From the cell containing the given text, extract its center point as (x, y) coordinate. 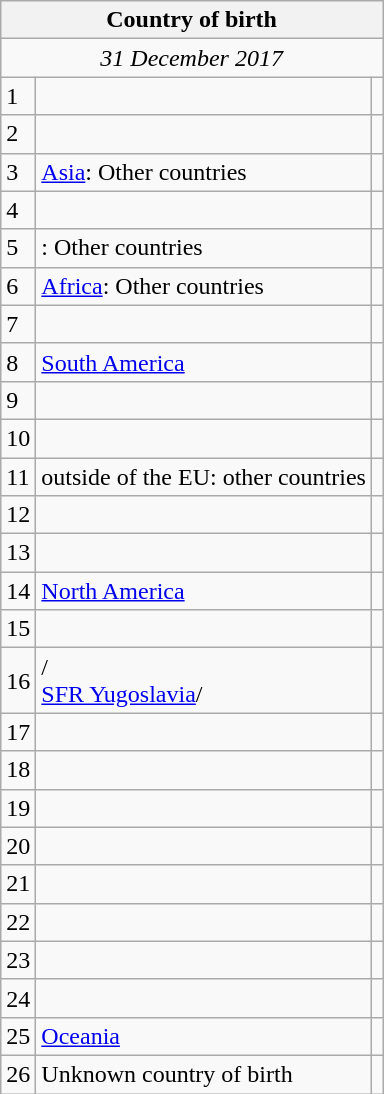
17 (18, 732)
4 (18, 210)
11 (18, 477)
Asia: Other countries (204, 172)
9 (18, 400)
7 (18, 324)
Country of birth (192, 20)
10 (18, 438)
26 (18, 1074)
25 (18, 1036)
/SFR Yugoslavia/ (204, 680)
15 (18, 629)
23 (18, 960)
2 (18, 134)
12 (18, 515)
16 (18, 680)
South America (204, 362)
Africa: Other countries (204, 286)
22 (18, 922)
21 (18, 884)
24 (18, 998)
Unknown country of birth (204, 1074)
: Other countries (204, 248)
6 (18, 286)
Oceania (204, 1036)
outside of the EU: other countries (204, 477)
31 December 2017 (192, 58)
5 (18, 248)
18 (18, 770)
8 (18, 362)
1 (18, 96)
14 (18, 591)
20 (18, 846)
3 (18, 172)
13 (18, 553)
19 (18, 808)
North America (204, 591)
